Capture the cell that displays the provided text and extract its [x, y] central coordinate. 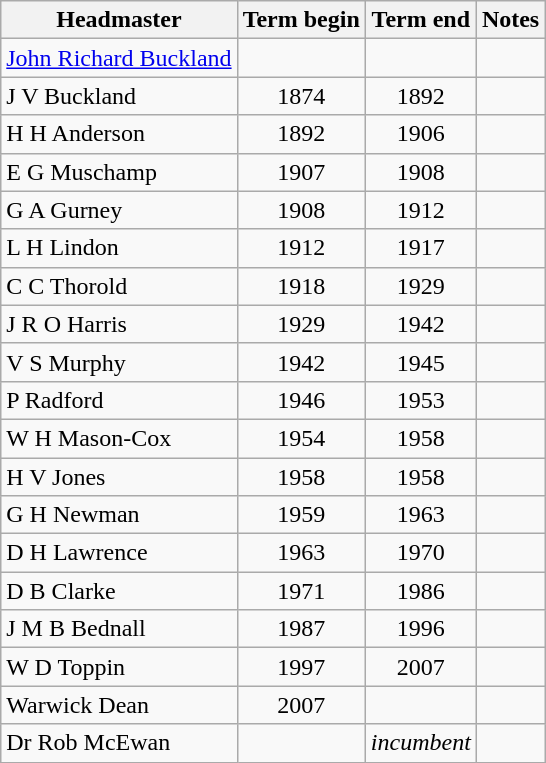
G A Gurney [119, 210]
J V Buckland [119, 96]
1986 [420, 591]
Dr Rob McEwan [119, 743]
1907 [301, 172]
L H Lindon [119, 248]
1971 [301, 591]
Term end [420, 20]
E G Muschamp [119, 172]
Warwick Dean [119, 705]
1970 [420, 553]
1959 [301, 515]
1946 [301, 400]
1996 [420, 629]
1987 [301, 629]
1917 [420, 248]
W D Toppin [119, 667]
G H Newman [119, 515]
J M B Bednall [119, 629]
V S Murphy [119, 362]
W H Mason-Cox [119, 438]
John Richard Buckland [119, 58]
Notes [510, 20]
D H Lawrence [119, 553]
Headmaster [119, 20]
1953 [420, 400]
1954 [301, 438]
incumbent [420, 743]
J R O Harris [119, 324]
1945 [420, 362]
H H Anderson [119, 134]
1874 [301, 96]
C C Thorold [119, 286]
1906 [420, 134]
1918 [301, 286]
Term begin [301, 20]
1997 [301, 667]
H V Jones [119, 477]
P Radford [119, 400]
D B Clarke [119, 591]
